Scan for the cell matching the given text and deliver its [x, y] coordinate at center. 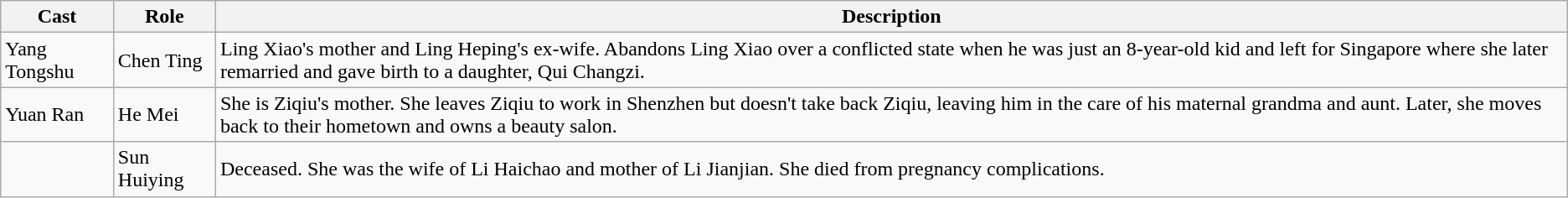
Yuan Ran [57, 114]
He Mei [164, 114]
Description [891, 17]
Sun Huiying [164, 169]
Role [164, 17]
Chen Ting [164, 60]
Yang Tongshu [57, 60]
Deceased. She was the wife of Li Haichao and mother of Li Jianjian. She died from pregnancy complications. [891, 169]
Cast [57, 17]
